Locate the cell with the specified text and output its (X, Y) center coordinate. 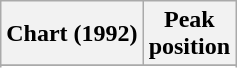
Chart (1992) (72, 34)
Peakposition (189, 34)
